Determine the [X, Y] coordinate at the center of the cell enclosing the given text.  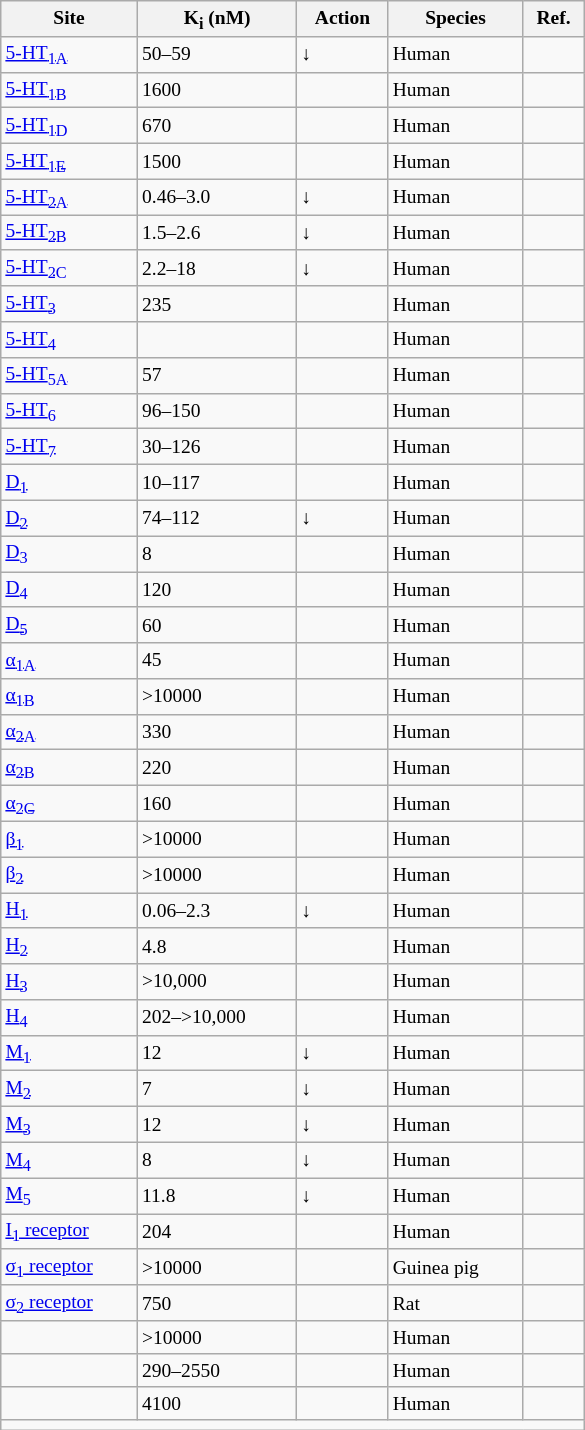
290–2550 [217, 1370]
60 [217, 625]
5-HT2B [70, 233]
Species [456, 19]
D4 [70, 590]
57 [217, 375]
M4 [70, 1160]
D2 [70, 518]
I1 receptor [70, 1232]
5-HT3 [70, 304]
H2 [70, 946]
Guinea pig [456, 1267]
45 [217, 661]
670 [217, 126]
204 [217, 1232]
M3 [70, 1125]
7 [217, 1089]
750 [217, 1303]
D3 [70, 554]
5-HT1B [70, 90]
H4 [70, 1018]
5-HT1A [70, 54]
D5 [70, 625]
H3 [70, 982]
M1 [70, 1053]
>10,000 [217, 982]
5-HT1E [70, 161]
β1 [70, 839]
1.5–2.6 [217, 233]
5-HT7 [70, 447]
Ki (nM) [217, 19]
330 [217, 732]
5-HT2C [70, 268]
α2C [70, 804]
5-HT4 [70, 340]
220 [217, 768]
Site [70, 19]
0.46–3.0 [217, 197]
10–117 [217, 482]
2.2–18 [217, 268]
σ2 receptor [70, 1303]
30–126 [217, 447]
4.8 [217, 946]
M5 [70, 1196]
α1B [70, 697]
74–112 [217, 518]
D1 [70, 482]
0.06–2.3 [217, 911]
1600 [217, 90]
160 [217, 804]
235 [217, 304]
1500 [217, 161]
11.8 [217, 1196]
50–59 [217, 54]
Ref. [554, 19]
120 [217, 590]
5-HT6 [70, 411]
Rat [456, 1303]
5-HT2A [70, 197]
α2A [70, 732]
α1A [70, 661]
96–150 [217, 411]
5-HT5A [70, 375]
202–>10,000 [217, 1018]
5-HT1D [70, 126]
Action [342, 19]
4100 [217, 1404]
α2B [70, 768]
M2 [70, 1089]
σ1 receptor [70, 1267]
H1 [70, 911]
β2 [70, 875]
